For the text-containing cell, return its midpoint in [x, y] coordinate format. 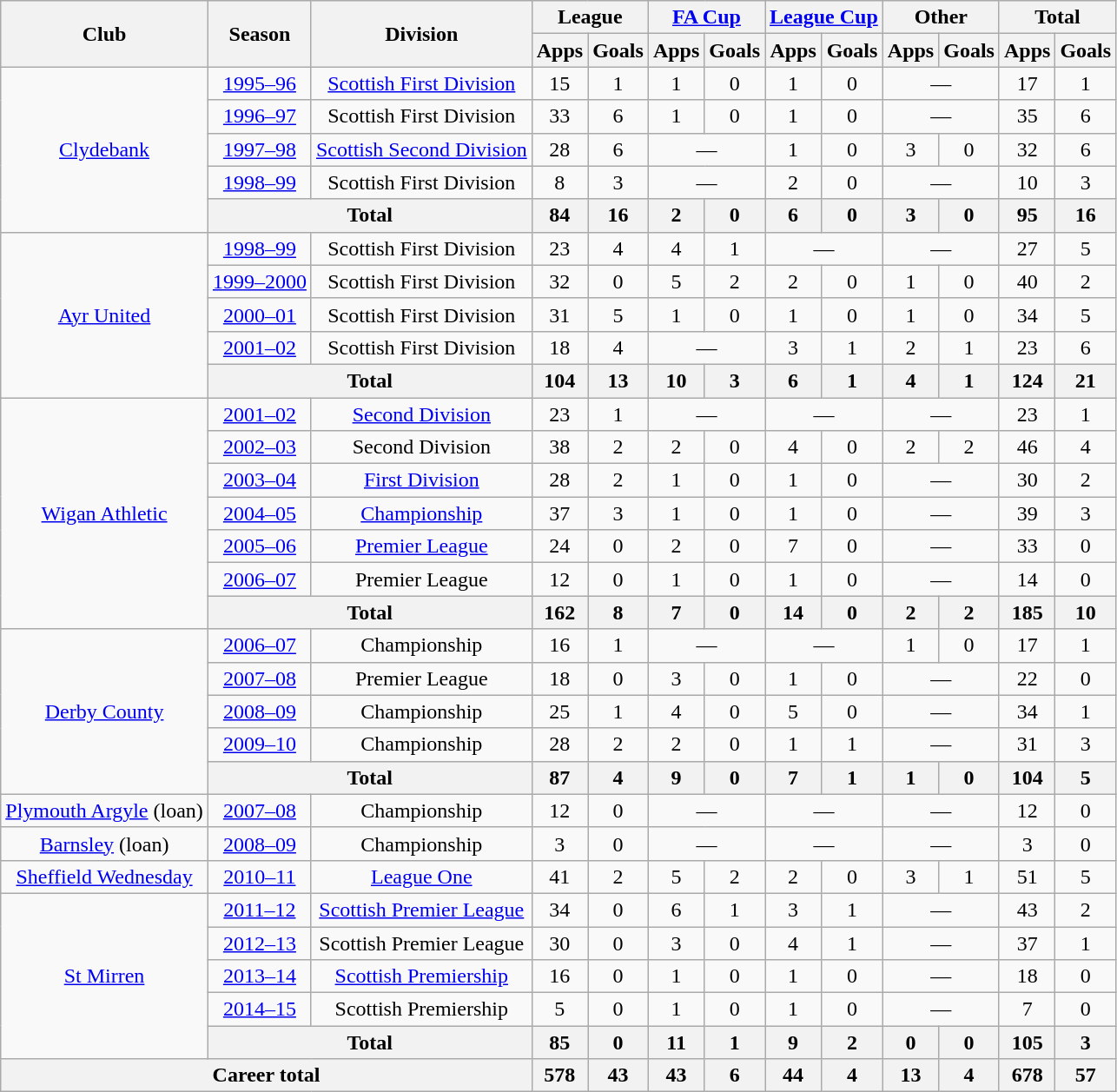
Season [259, 34]
124 [1027, 381]
FA Cup [706, 17]
51 [1027, 877]
39 [1027, 513]
38 [559, 447]
1999–2000 [259, 281]
44 [794, 1075]
Clydebank [104, 149]
57 [1086, 1075]
Division [421, 34]
Ayr United [104, 314]
22 [1027, 678]
105 [1027, 1042]
25 [559, 711]
41 [559, 877]
11 [676, 1042]
2002–03 [259, 447]
Club [104, 34]
Sheffield Wednesday [104, 877]
84 [559, 215]
Scottish Second Division [421, 149]
League One [421, 877]
2012–13 [259, 943]
League Cup [824, 17]
95 [1027, 215]
2005–06 [259, 546]
27 [1027, 248]
35 [1027, 116]
2004–05 [259, 513]
2013–14 [259, 976]
678 [1027, 1075]
185 [1027, 612]
2000–01 [259, 314]
1997–98 [259, 149]
Wigan Athletic [104, 513]
2014–15 [259, 1009]
Other [941, 17]
Derby County [104, 711]
Plymouth Argyle (loan) [104, 811]
40 [1027, 281]
2003–04 [259, 480]
League [590, 17]
Career total [266, 1075]
2009–10 [259, 745]
87 [559, 778]
Barnsley (loan) [104, 844]
St Mirren [104, 976]
21 [1086, 381]
85 [559, 1042]
2010–11 [259, 877]
162 [559, 612]
1996–97 [259, 116]
1995–96 [259, 83]
15 [559, 83]
First Division [421, 480]
46 [1027, 447]
578 [559, 1075]
24 [559, 546]
2011–12 [259, 910]
